For the text-containing cell, return its midpoint in (X, Y) coordinate format. 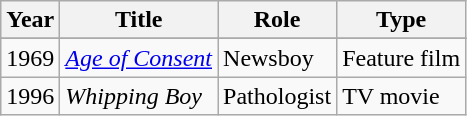
Role (278, 20)
Newsboy (278, 58)
Feature film (402, 58)
Type (402, 20)
Age of Consent (139, 58)
Whipping Boy (139, 96)
TV movie (402, 96)
1969 (30, 58)
Title (139, 20)
1996 (30, 96)
Pathologist (278, 96)
Year (30, 20)
